Find where the given text appears and provide that cell's center as (X, Y) coordinate. 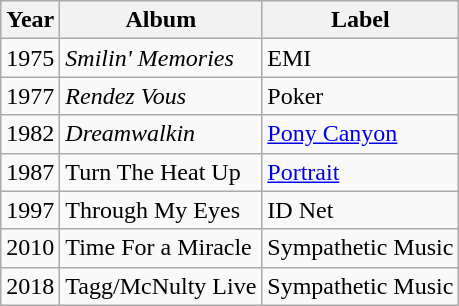
Label (360, 20)
2018 (30, 286)
1997 (30, 210)
Tagg/McNulty Live (161, 286)
Year (30, 20)
2010 (30, 248)
Poker (360, 96)
Portrait (360, 172)
Rendez Vous (161, 96)
EMI (360, 58)
Album (161, 20)
1975 (30, 58)
Smilin' Memories (161, 58)
1987 (30, 172)
1982 (30, 134)
Dreamwalkin (161, 134)
1977 (30, 96)
Through My Eyes (161, 210)
Turn The Heat Up (161, 172)
Time For a Miracle (161, 248)
ID Net (360, 210)
Pony Canyon (360, 134)
